Return (x, y) of the center of cell containing provided text 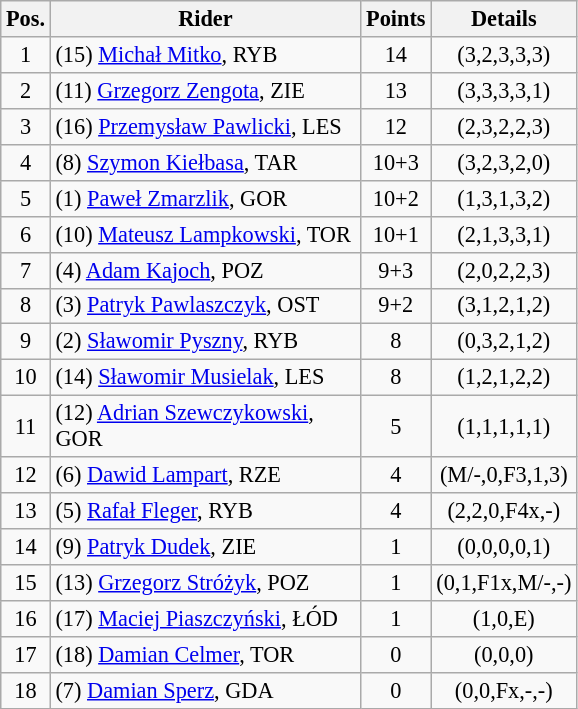
10+3 (396, 162)
(5) Rafał Fleger, RYB (205, 511)
Details (504, 19)
(3,3,3,3,1) (504, 90)
(4) Adam Kajoch, POZ (205, 270)
18 (26, 690)
11 (26, 426)
(11) Grzegorz Zengota, ZIE (205, 90)
(0,3,2,1,2) (504, 342)
Points (396, 19)
(1,0,E) (504, 619)
(0,0,0) (504, 655)
(1,3,1,3,2) (504, 198)
10+2 (396, 198)
(0,0,0,0,1) (504, 547)
(16) Przemysław Pawlicki, LES (205, 126)
9 (26, 342)
(0,1,F1x,M/-,-) (504, 583)
(3,2,3,3,3) (504, 55)
(1,2,1,2,2) (504, 378)
9+3 (396, 270)
Pos. (26, 19)
(7) Damian Sperz, GDA (205, 690)
(2) Sławomir Pyszny, RYB (205, 342)
(13) Grzegorz Stróżyk, POZ (205, 583)
(3,1,2,1,2) (504, 306)
(1,1,1,1,1) (504, 426)
(12) Adrian Szewczykowski, GOR (205, 426)
(8) Szymon Kiełbasa, TAR (205, 162)
(2,3,2,2,3) (504, 126)
10+1 (396, 234)
(2,0,2,2,3) (504, 270)
(14) Sławomir Musielak, LES (205, 378)
(10) Mateusz Lampkowski, TOR (205, 234)
10 (26, 378)
6 (26, 234)
(3,2,3,2,0) (504, 162)
15 (26, 583)
(M/-,0,F3,1,3) (504, 475)
2 (26, 90)
(1) Paweł Zmarzlik, GOR (205, 198)
16 (26, 619)
17 (26, 655)
7 (26, 270)
3 (26, 126)
(2,2,0,F4x,-) (504, 511)
(17) Maciej Piaszczyński, ŁÓD (205, 619)
(15) Michał Mitko, RYB (205, 55)
(6) Dawid Lampart, RZE (205, 475)
Rider (205, 19)
(18) Damian Celmer, TOR (205, 655)
(0,0,Fx,-,-) (504, 690)
9+2 (396, 306)
(2,1,3,3,1) (504, 234)
(9) Patryk Dudek, ZIE (205, 547)
(3) Patryk Pawlaszczyk, OST (205, 306)
